Find where the given text appears and provide that cell's center as [x, y] coordinate. 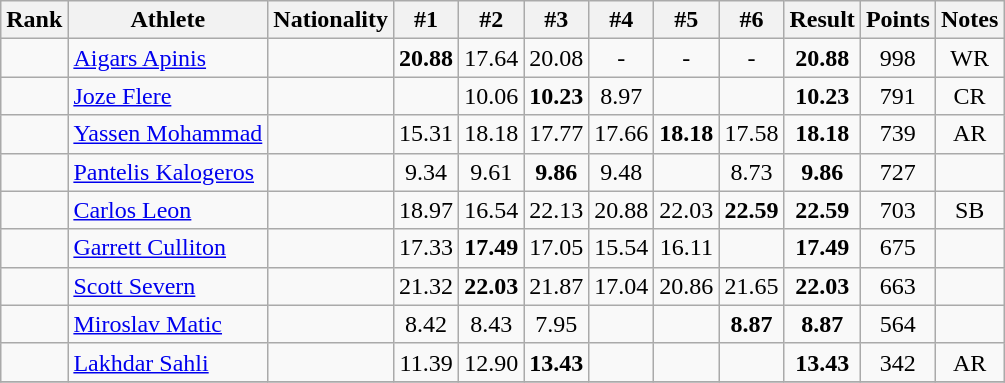
564 [898, 324]
663 [898, 286]
21.32 [426, 286]
8.73 [752, 172]
7.95 [556, 324]
#4 [622, 20]
12.90 [492, 362]
Lakhdar Sahli [168, 362]
Aigars Apinis [168, 58]
Joze Flere [168, 96]
Athlete [168, 20]
17.66 [622, 134]
Result [822, 20]
22.13 [556, 210]
17.33 [426, 248]
Pantelis Kalogeros [168, 172]
21.87 [556, 286]
16.11 [686, 248]
15.54 [622, 248]
Rank [34, 20]
17.04 [622, 286]
#1 [426, 20]
#3 [556, 20]
17.05 [556, 248]
791 [898, 96]
17.77 [556, 134]
8.42 [426, 324]
16.54 [492, 210]
21.65 [752, 286]
15.31 [426, 134]
9.48 [622, 172]
SB [969, 210]
8.97 [622, 96]
20.86 [686, 286]
Garrett Culliton [168, 248]
Yassen Mohammad [168, 134]
11.39 [426, 362]
9.61 [492, 172]
10.06 [492, 96]
17.58 [752, 134]
Points [898, 20]
18.97 [426, 210]
#2 [492, 20]
CR [969, 96]
Carlos Leon [168, 210]
WR [969, 58]
342 [898, 362]
9.34 [426, 172]
727 [898, 172]
Notes [969, 20]
20.08 [556, 58]
703 [898, 210]
#6 [752, 20]
998 [898, 58]
#5 [686, 20]
Scott Severn [168, 286]
Nationality [331, 20]
17.64 [492, 58]
8.43 [492, 324]
739 [898, 134]
675 [898, 248]
Miroslav Matic [168, 324]
